Scan for the cell matching the given text and deliver its [X, Y] coordinate at center. 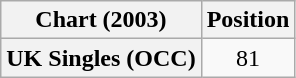
81 [248, 58]
Position [248, 20]
Chart (2003) [101, 20]
UK Singles (OCC) [101, 58]
